Determine the (x, y) coordinate at the center of the cell enclosing the given text.  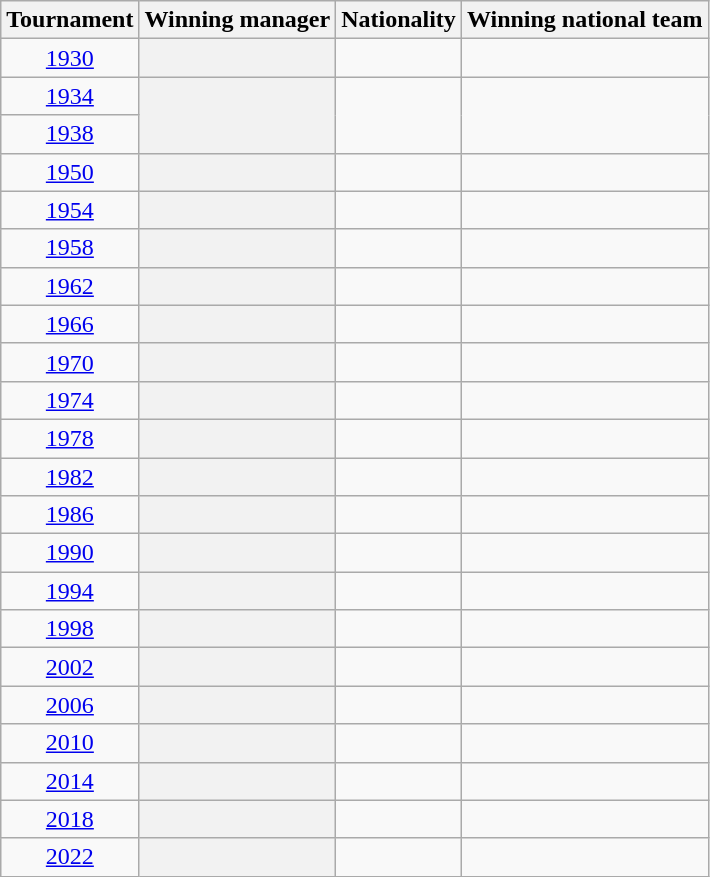
1998 (70, 629)
2006 (70, 705)
1934 (70, 96)
Tournament (70, 20)
1954 (70, 210)
2018 (70, 819)
2002 (70, 667)
1970 (70, 362)
1958 (70, 248)
2022 (70, 857)
1978 (70, 438)
1938 (70, 134)
2014 (70, 781)
Winning national team (584, 20)
1990 (70, 553)
1966 (70, 324)
2010 (70, 743)
1986 (70, 515)
Nationality (399, 20)
1994 (70, 591)
1982 (70, 477)
1930 (70, 58)
1950 (70, 172)
1974 (70, 400)
1962 (70, 286)
Winning manager (238, 20)
